Search for the cell housing the specified text and yield its (x, y) center coordinate. 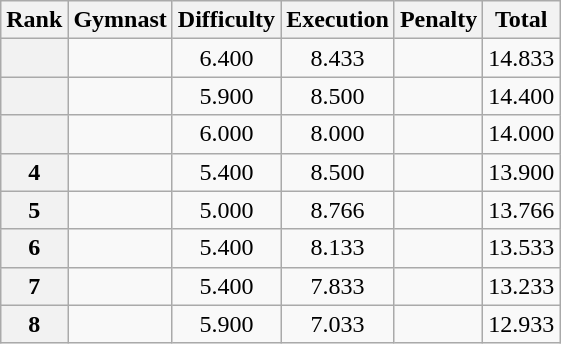
5 (34, 210)
Penalty (438, 20)
Rank (34, 20)
13.766 (522, 210)
Difficulty (226, 20)
6.000 (226, 134)
13.533 (522, 248)
14.400 (522, 96)
14.833 (522, 58)
8 (34, 324)
13.900 (522, 172)
6.400 (226, 58)
4 (34, 172)
12.933 (522, 324)
7.833 (338, 286)
8.766 (338, 210)
Execution (338, 20)
7 (34, 286)
Total (522, 20)
8.433 (338, 58)
5.000 (226, 210)
13.233 (522, 286)
7.033 (338, 324)
8.133 (338, 248)
Gymnast (120, 20)
6 (34, 248)
8.000 (338, 134)
14.000 (522, 134)
